From the cell containing the given text, extract its center point as [x, y] coordinate. 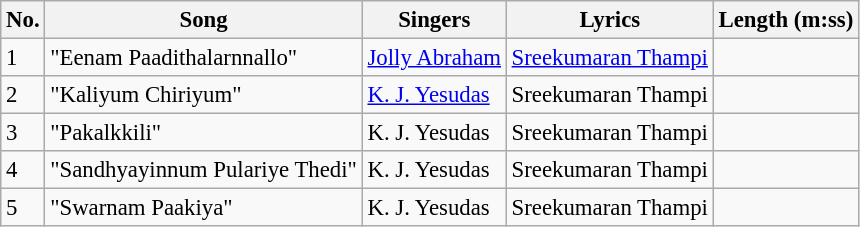
Song [204, 20]
1 [23, 58]
"Pakalkkili" [204, 133]
Length (m:ss) [786, 20]
"Kaliyum Chiriyum" [204, 95]
2 [23, 95]
Lyrics [610, 20]
Singers [434, 20]
"Eenam Paadithalarnnallo" [204, 58]
3 [23, 133]
"Sandhyayinnum Pulariye Thedi" [204, 170]
Jolly Abraham [434, 58]
4 [23, 170]
No. [23, 20]
"Swarnam Paakiya" [204, 208]
5 [23, 208]
